For the text-containing cell, return its midpoint in [X, Y] coordinate format. 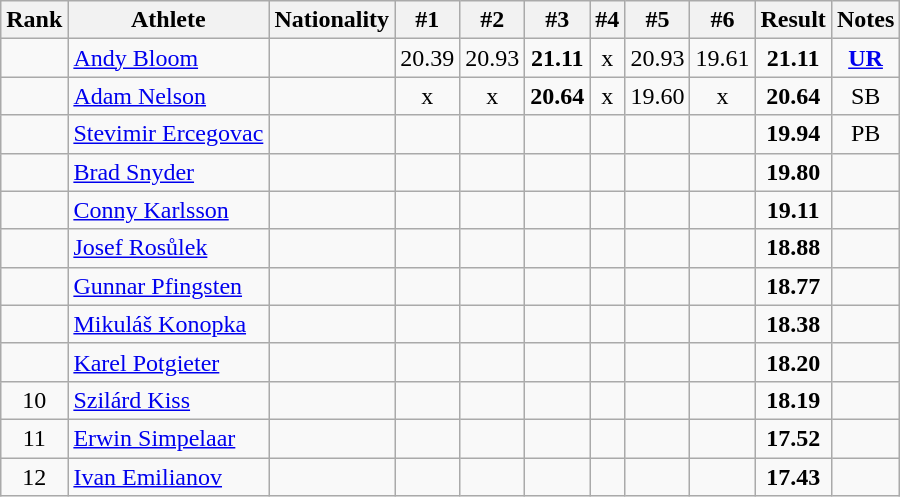
PB [865, 134]
Rank [34, 20]
12 [34, 477]
Nationality [332, 20]
Szilárd Kiss [168, 400]
Notes [865, 20]
19.80 [793, 172]
#1 [428, 20]
Erwin Simpelaar [168, 438]
Adam Nelson [168, 96]
Stevimir Ercegovac [168, 134]
11 [34, 438]
Result [793, 20]
#4 [608, 20]
Gunnar Pfingsten [168, 286]
17.43 [793, 477]
#3 [558, 20]
#5 [658, 20]
Conny Karlsson [168, 210]
18.19 [793, 400]
Athlete [168, 20]
Josef Rosůlek [168, 248]
Andy Bloom [168, 58]
UR [865, 58]
Ivan Emilianov [168, 477]
#6 [722, 20]
SB [865, 96]
17.52 [793, 438]
20.39 [428, 58]
18.88 [793, 248]
18.20 [793, 362]
19.60 [658, 96]
10 [34, 400]
18.38 [793, 324]
19.94 [793, 134]
Mikuláš Konopka [168, 324]
19.11 [793, 210]
Brad Snyder [168, 172]
18.77 [793, 286]
Karel Potgieter [168, 362]
#2 [492, 20]
19.61 [722, 58]
